Return (x, y) of the center of cell containing provided text 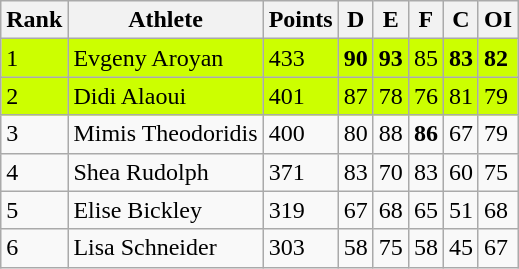
88 (390, 134)
C (460, 20)
OI (498, 20)
3 (34, 134)
51 (460, 210)
87 (356, 96)
319 (300, 210)
401 (300, 96)
303 (300, 248)
2 (34, 96)
F (426, 20)
Evgeny Aroyan (166, 58)
371 (300, 172)
4 (34, 172)
D (356, 20)
78 (390, 96)
90 (356, 58)
Athlete (166, 20)
85 (426, 58)
80 (356, 134)
400 (300, 134)
Lisa Schneider (166, 248)
Mimis Theodoridis (166, 134)
65 (426, 210)
45 (460, 248)
433 (300, 58)
70 (390, 172)
93 (390, 58)
Rank (34, 20)
5 (34, 210)
86 (426, 134)
E (390, 20)
6 (34, 248)
60 (460, 172)
Elise Bickley (166, 210)
Shea Rudolph (166, 172)
81 (460, 96)
1 (34, 58)
82 (498, 58)
Didi Alaoui (166, 96)
Points (300, 20)
76 (426, 96)
